Return the [X, Y] coordinate for the center point of the cell that contains the specified text.  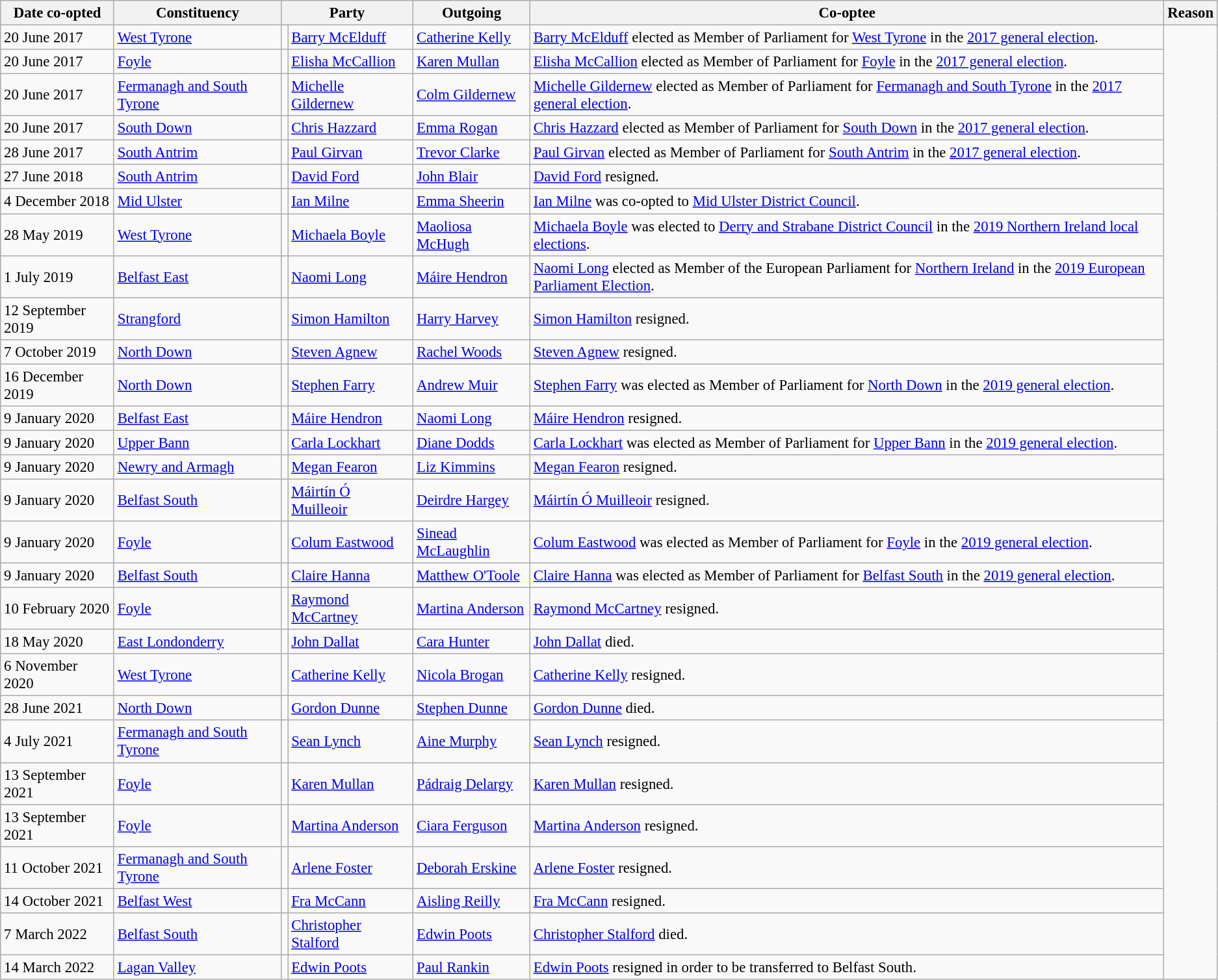
Paul Girvan elected as Member of Parliament for South Antrim in the 2017 general election. [848, 153]
27 June 2018 [57, 177]
Aine Murphy [472, 742]
10 February 2020 [57, 608]
Claire Hanna was elected as Member of Parliament for Belfast South in the 2019 general election. [848, 576]
Carla Lockhart was elected as Member of Parliament for Upper Bann in the 2019 general election. [848, 443]
Elisha McCallion elected as Member of Parliament for Foyle in the 2017 general election. [848, 62]
Karen Mullan resigned. [848, 784]
Upper Bann [198, 443]
Aisling Reilly [472, 901]
Simon Hamilton [351, 318]
Chris Hazzard elected as Member of Parliament for South Down in the 2017 general election. [848, 128]
18 May 2020 [57, 642]
Christopher Stalford died. [848, 935]
Harry Harvey [472, 318]
1 July 2019 [57, 277]
7 October 2019 [57, 352]
6 November 2020 [57, 675]
Emma Rogan [472, 128]
14 October 2021 [57, 901]
11 October 2021 [57, 867]
Deborah Erskine [472, 867]
Catherine Kelly resigned. [848, 675]
John Blair [472, 177]
Edwin Poots resigned in order to be transferred to Belfast South. [848, 967]
Date co-opted [57, 13]
Mid Ulster [198, 201]
Gordon Dunne died. [848, 708]
Nicola Brogan [472, 675]
Stephen Dunne [472, 708]
Newry and Armagh [198, 467]
Maoliosa McHugh [472, 235]
Elisha McCallion [351, 62]
Andrew Muir [472, 385]
Stephen Farry [351, 385]
Chris Hazzard [351, 128]
Deirdre Hargey [472, 500]
Colum Eastwood [351, 542]
Ciara Ferguson [472, 825]
28 May 2019 [57, 235]
Michelle Gildernew [351, 95]
Megan Fearon resigned. [848, 467]
John Dallat [351, 642]
Arlene Foster resigned. [848, 867]
12 September 2019 [57, 318]
Máirtín Ó Muilleoir [351, 500]
Arlene Foster [351, 867]
Rachel Woods [472, 352]
Paul Girvan [351, 153]
Co-optee [848, 13]
Gordon Dunne [351, 708]
Barry McElduff elected as Member of Parliament for West Tyrone in the 2017 general election. [848, 38]
Constituency [198, 13]
Reason [1191, 13]
Carla Lockhart [351, 443]
Liz Kimmins [472, 467]
14 March 2022 [57, 967]
Emma Sheerin [472, 201]
Outgoing [472, 13]
Máire Hendron resigned. [848, 419]
16 December 2019 [57, 385]
David Ford resigned. [848, 177]
Stephen Farry was elected as Member of Parliament for North Down in the 2019 general election. [848, 385]
Lagan Valley [198, 967]
Strangford [198, 318]
Belfast West [198, 901]
Michaela Boyle [351, 235]
Matthew O'Toole [472, 576]
7 March 2022 [57, 935]
28 June 2017 [57, 153]
Raymond McCartney resigned. [848, 608]
Ian Milne [351, 201]
Trevor Clarke [472, 153]
Diane Dodds [472, 443]
Ian Milne was co-opted to Mid Ulster District Council. [848, 201]
John Dallat died. [848, 642]
28 June 2021 [57, 708]
Pádraig Delargy [472, 784]
4 December 2018 [57, 201]
Party [347, 13]
Sinead McLaughlin [472, 542]
David Ford [351, 177]
Fra McCann resigned. [848, 901]
Máirtín Ó Muilleoir resigned. [848, 500]
Paul Rankin [472, 967]
Raymond McCartney [351, 608]
Martina Anderson resigned. [848, 825]
Colum Eastwood was elected as Member of Parliament for Foyle in the 2019 general election. [848, 542]
Megan Fearon [351, 467]
Steven Agnew resigned. [848, 352]
4 July 2021 [57, 742]
Colm Gildernew [472, 95]
East Londonderry [198, 642]
Fra McCann [351, 901]
Sean Lynch resigned. [848, 742]
Steven Agnew [351, 352]
Christopher Stalford [351, 935]
Cara Hunter [472, 642]
Simon Hamilton resigned. [848, 318]
Claire Hanna [351, 576]
Naomi Long elected as Member of the European Parliament for Northern Ireland in the 2019 European Parliament Election. [848, 277]
Sean Lynch [351, 742]
Michelle Gildernew elected as Member of Parliament for Fermanagh and South Tyrone in the 2017 general election. [848, 95]
South Down [198, 128]
Barry McElduff [351, 38]
Michaela Boyle was elected to Derry and Strabane District Council in the 2019 Northern Ireland local elections. [848, 235]
